Scan for the cell matching the given text and deliver its (x, y) coordinate at center. 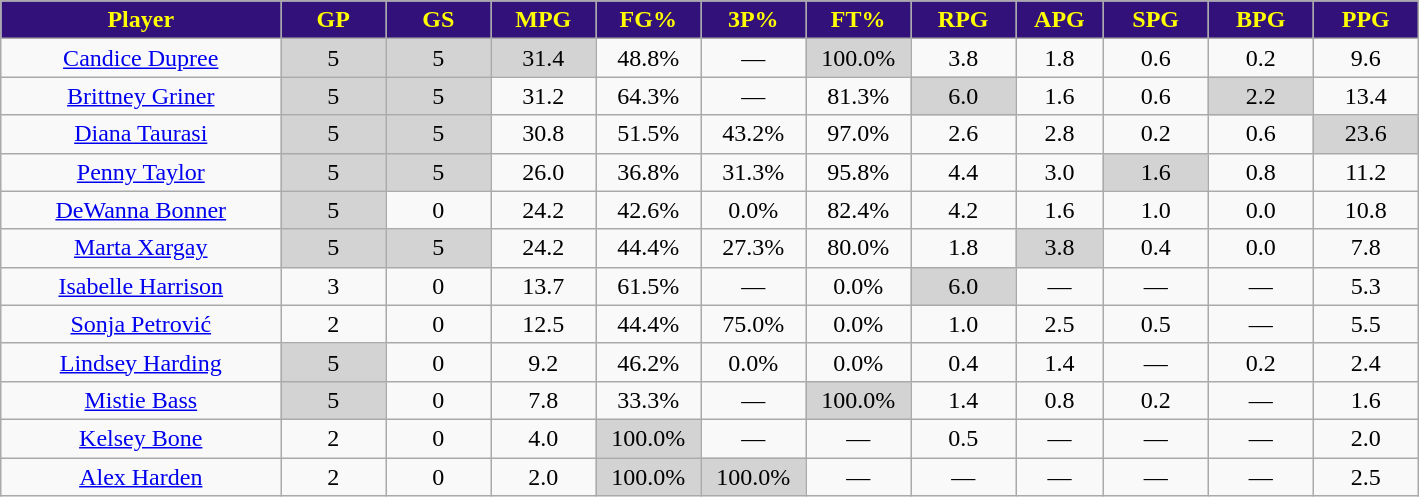
Isabelle Harrison (141, 286)
SPG (1156, 20)
APG (1060, 20)
2.2 (1260, 96)
4.2 (964, 210)
Alex Harden (141, 477)
42.6% (648, 210)
PPG (1366, 20)
3.0 (1060, 172)
9.6 (1366, 58)
2.4 (1366, 362)
Lindsey Harding (141, 362)
26.0 (544, 172)
12.5 (544, 324)
BPG (1260, 20)
81.3% (858, 96)
31.3% (754, 172)
30.8 (544, 134)
95.8% (858, 172)
Penny Taylor (141, 172)
FG% (648, 20)
GP (334, 20)
23.6 (1366, 134)
10.8 (1366, 210)
31.4 (544, 58)
97.0% (858, 134)
43.2% (754, 134)
46.2% (648, 362)
Mistie Bass (141, 400)
5.3 (1366, 286)
Sonja Petrović (141, 324)
3 (334, 286)
64.3% (648, 96)
2.8 (1060, 134)
2.6 (964, 134)
FT% (858, 20)
80.0% (858, 248)
4.4 (964, 172)
Diana Taurasi (141, 134)
RPG (964, 20)
11.2 (1366, 172)
4.0 (544, 438)
GS (438, 20)
5.5 (1366, 324)
Marta Xargay (141, 248)
DeWanna Bonner (141, 210)
48.8% (648, 58)
MPG (544, 20)
31.2 (544, 96)
33.3% (648, 400)
61.5% (648, 286)
82.4% (858, 210)
9.2 (544, 362)
27.3% (754, 248)
75.0% (754, 324)
13.7 (544, 286)
51.5% (648, 134)
Candice Dupree (141, 58)
Kelsey Bone (141, 438)
Player (141, 20)
Brittney Griner (141, 96)
3P% (754, 20)
36.8% (648, 172)
13.4 (1366, 96)
